Pinpoint the cell where the given text exists, returning its (X, Y) midpoint coordinate. 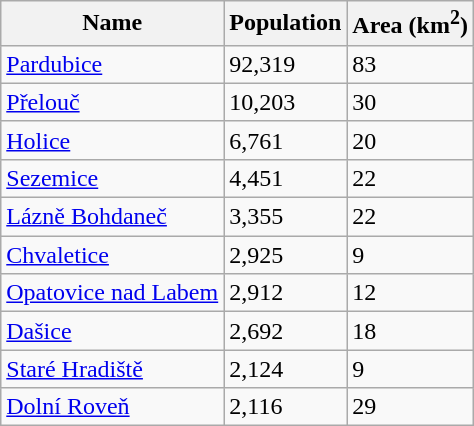
2,692 (286, 331)
12 (410, 293)
6,761 (286, 140)
10,203 (286, 102)
83 (410, 64)
Staré Hradiště (112, 369)
Sezemice (112, 178)
Dolní Roveň (112, 407)
20 (410, 140)
30 (410, 102)
29 (410, 407)
Chvaletice (112, 255)
92,319 (286, 64)
Pardubice (112, 64)
4,451 (286, 178)
Holice (112, 140)
Area (km2) (410, 24)
Population (286, 24)
Přelouč (112, 102)
2,925 (286, 255)
2,124 (286, 369)
Opatovice nad Labem (112, 293)
3,355 (286, 217)
2,116 (286, 407)
2,912 (286, 293)
Lázně Bohdaneč (112, 217)
18 (410, 331)
Dašice (112, 331)
Name (112, 24)
